Locate the cell with the specified text and output its [x, y] center coordinate. 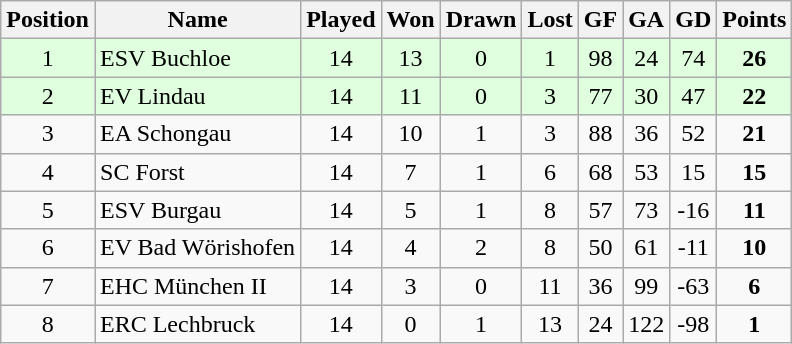
88 [600, 134]
61 [646, 248]
Won [410, 20]
74 [694, 58]
53 [646, 172]
Drawn [481, 20]
Position [48, 20]
47 [694, 96]
EV Bad Wörishofen [197, 248]
-98 [694, 324]
ESV Burgau [197, 210]
22 [754, 96]
99 [646, 286]
Points [754, 20]
GD [694, 20]
52 [694, 134]
122 [646, 324]
Played [341, 20]
57 [600, 210]
Lost [550, 20]
26 [754, 58]
ESV Buchloe [197, 58]
SC Forst [197, 172]
68 [600, 172]
50 [600, 248]
21 [754, 134]
EHC München II [197, 286]
-16 [694, 210]
30 [646, 96]
EA Schongau [197, 134]
77 [600, 96]
Name [197, 20]
GF [600, 20]
EV Lindau [197, 96]
-63 [694, 286]
ERC Lechbruck [197, 324]
-11 [694, 248]
73 [646, 210]
GA [646, 20]
98 [600, 58]
